Return (x, y) of the center of cell containing provided text 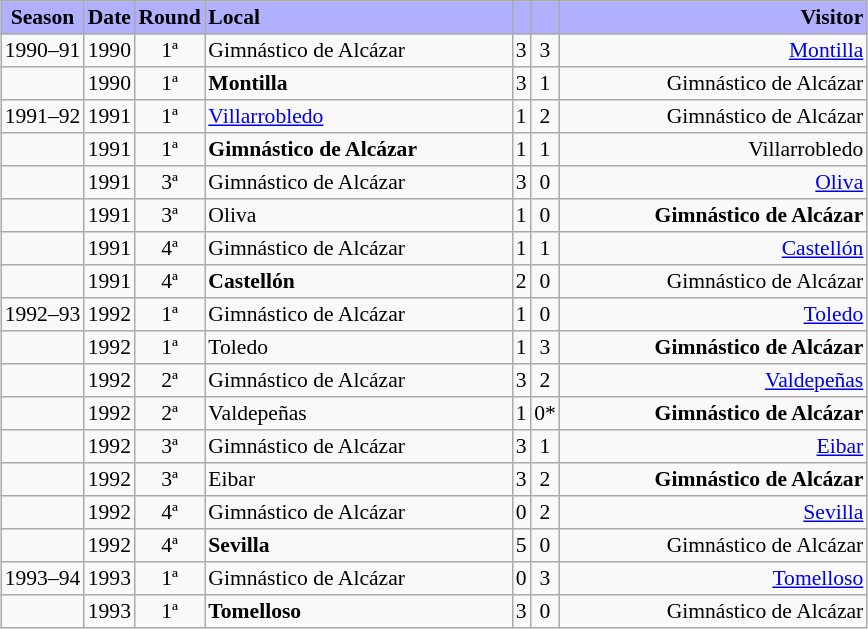
Visitor (714, 18)
1991–92 (42, 116)
5 (521, 546)
1992–93 (42, 314)
1990–91 (42, 50)
Local (359, 18)
1993–94 (42, 578)
0* (544, 414)
Date (110, 18)
Round (170, 18)
Season (42, 18)
